Pinpoint the cell where the given text exists, returning its (x, y) midpoint coordinate. 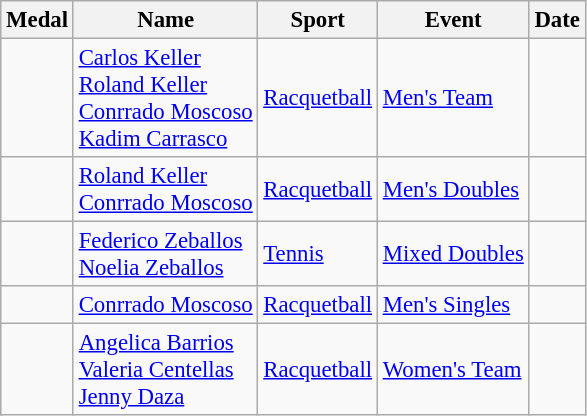
Conrrado Moscoso (166, 305)
Date (557, 20)
Event (453, 20)
Medal (38, 20)
Carlos KellerRoland KellerConrrado MoscosoKadim Carrasco (166, 98)
Tennis (318, 254)
Women's Team (453, 370)
Federico ZeballosNoelia Zeballos (166, 254)
Men's Singles (453, 305)
Sport (318, 20)
Mixed Doubles (453, 254)
Angelica BarriosValeria CentellasJenny Daza (166, 370)
Roland KellerConrrado Moscoso (166, 190)
Name (166, 20)
Men's Doubles (453, 190)
Men's Team (453, 98)
